Search for the cell housing the specified text and yield its [X, Y] center coordinate. 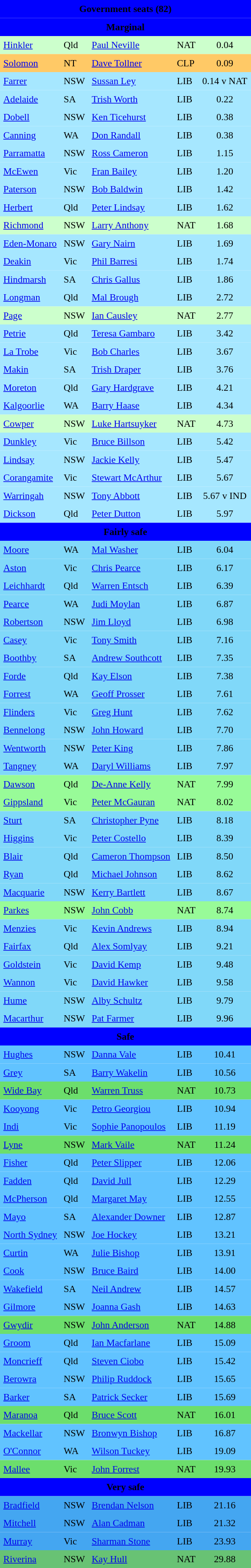
Adelaide [30, 99]
Kooyong [30, 1108]
5.97 [225, 514]
3.76 [225, 369]
12.29 [225, 1180]
Lindsay [30, 459]
Warren Truss [131, 1090]
Bob Charles [131, 351]
North Sydney [30, 1235]
Marginal [125, 27]
0.09 [225, 63]
Ken Ticehurst [131, 117]
6.04 [225, 550]
Moore [30, 550]
Margaret May [131, 1199]
Makin [30, 369]
CLP [186, 63]
John Cobb [131, 910]
7.62 [225, 712]
Moreton [30, 387]
14.57 [225, 1288]
8.18 [225, 820]
David Hawker [131, 982]
7.38 [225, 676]
Phil Barresi [131, 261]
Joe Hockey [131, 1235]
Peter Slipper [131, 1163]
0.22 [225, 99]
Groom [30, 1343]
0.14 v NAT [225, 81]
Petro Georgiou [131, 1108]
Barker [30, 1397]
McPherson [30, 1199]
6.98 [225, 622]
Dunkley [30, 442]
Larry Anthony [131, 225]
12.55 [225, 1199]
Trish Draper [131, 369]
11.19 [225, 1126]
O'Connor [30, 1451]
Alan Cadman [131, 1523]
Wannon [30, 982]
Hinkler [30, 45]
7.16 [225, 640]
9.21 [225, 946]
15.65 [225, 1379]
1.69 [225, 243]
Petrie [30, 333]
8.39 [225, 838]
Gwydir [30, 1325]
Joanna Gash [131, 1307]
Pat Farmer [131, 1018]
Maranoa [30, 1415]
Farrer [30, 81]
Don Randall [131, 135]
Canning [30, 135]
Macquarie [30, 892]
Mal Brough [131, 297]
Julie Bishop [131, 1252]
21.16 [225, 1505]
7.70 [225, 730]
8.02 [225, 802]
John Anderson [131, 1325]
Warringah [30, 495]
Very safe [125, 1487]
Longman [30, 297]
Greg Hunt [131, 712]
8.50 [225, 856]
Bruce Baird [131, 1271]
Tony Smith [131, 640]
Ian Causley [131, 315]
1.62 [225, 207]
Casey [30, 640]
Judi Moylan [131, 604]
9.48 [225, 964]
Forde [30, 676]
9.58 [225, 982]
15.69 [225, 1397]
4.21 [225, 387]
Gippsland [30, 802]
Aston [30, 567]
Richmond [30, 225]
2.77 [225, 315]
Sharman Stone [131, 1541]
15.09 [225, 1343]
Peter King [131, 748]
Warren Entsch [131, 586]
1.68 [225, 225]
8.62 [225, 874]
Corangamite [30, 478]
Kerry Bartlett [131, 892]
Steven Ciobo [131, 1361]
Flinders [30, 712]
Pearce [30, 604]
Curtin [30, 1252]
15.42 [225, 1361]
Mayo [30, 1216]
Gilmore [30, 1307]
Parkes [30, 910]
Wakefield [30, 1288]
19.93 [225, 1469]
De-Anne Kelly [131, 784]
Murray [30, 1541]
3.67 [225, 351]
Higgins [30, 838]
14.88 [225, 1325]
8.74 [225, 910]
John Forrest [131, 1469]
Peter Dutton [131, 514]
Cowper [30, 423]
7.61 [225, 694]
Jim Lloyd [131, 622]
Fairly safe [125, 531]
Sturt [30, 820]
Michael Johnson [131, 874]
Mark Vaile [131, 1144]
Philip Ruddock [131, 1379]
Cameron Thompson [131, 856]
29.88 [225, 1559]
Moncrieff [30, 1361]
Cook [30, 1271]
Patrick Secker [131, 1397]
Macarthur [30, 1018]
Robertson [30, 622]
Teresa Gambaro [131, 333]
Wentworth [30, 748]
16.01 [225, 1415]
2.72 [225, 297]
Leichhardt [30, 586]
7.86 [225, 748]
6.39 [225, 586]
Berowra [30, 1379]
Mallee [30, 1469]
Bruce Billson [131, 442]
14.63 [225, 1307]
Alby Schultz [131, 1000]
0.04 [225, 45]
Tangney [30, 766]
Neil Andrew [131, 1288]
Indi [30, 1126]
Dobell [30, 117]
Hume [30, 1000]
Trish Worth [131, 99]
Chris Gallus [131, 279]
Fran Bailey [131, 171]
4.73 [225, 423]
9.79 [225, 1000]
David Kemp [131, 964]
Paterson [30, 189]
Government seats (82) [125, 9]
9.96 [225, 1018]
1.74 [225, 261]
Dickson [30, 514]
Lyne [30, 1144]
7.35 [225, 658]
Luke Hartsuyker [131, 423]
Grey [30, 1072]
13.21 [225, 1235]
David Jull [131, 1180]
Bob Baldwin [131, 189]
Andrew Southcott [131, 658]
Jackie Kelly [131, 459]
Kevin Andrews [131, 928]
Wilson Tuckey [131, 1451]
Peter Lindsay [131, 207]
Danna Vale [131, 1054]
Peter Costello [131, 838]
10.73 [225, 1090]
Eden-Monaro [30, 243]
Alex Somlyay [131, 946]
Kay Elson [131, 676]
NT [75, 63]
Barry Haase [131, 405]
Fadden [30, 1180]
Mitchell [30, 1523]
3.42 [225, 333]
1.42 [225, 189]
10.41 [225, 1054]
7.99 [225, 784]
Hughes [30, 1054]
8.94 [225, 928]
Menzies [30, 928]
Barry Wakelin [131, 1072]
Peter McGauran [131, 802]
Solomon [30, 63]
John Howard [131, 730]
Alexander Downer [131, 1216]
Parramatta [30, 153]
Gary Nairn [131, 243]
Stewart McArthur [131, 478]
10.56 [225, 1072]
1.15 [225, 153]
Mal Washer [131, 550]
5.67 v IND [225, 495]
Ross Cameron [131, 153]
5.42 [225, 442]
5.47 [225, 459]
Dave Tollner [131, 63]
McEwen [30, 171]
La Trobe [30, 351]
Brendan Nelson [131, 1505]
1.86 [225, 279]
Herbert [30, 207]
Paul Neville [131, 45]
Ian Macfarlane [131, 1343]
21.32 [225, 1523]
Safe [125, 1036]
Forrest [30, 694]
Tony Abbott [131, 495]
6.87 [225, 604]
Ryan [30, 874]
14.00 [225, 1271]
Wide Bay [30, 1090]
Page [30, 315]
Blair [30, 856]
16.87 [225, 1433]
Geoff Prosser [131, 694]
Daryl Williams [131, 766]
Dawson [30, 784]
23.93 [225, 1541]
Bennelong [30, 730]
13.91 [225, 1252]
10.94 [225, 1108]
Gary Hardgrave [131, 387]
Kay Hull [131, 1559]
Fisher [30, 1163]
11.24 [225, 1144]
Riverina [30, 1559]
Boothby [30, 658]
7.97 [225, 766]
Bruce Scott [131, 1415]
8.67 [225, 892]
Fairfax [30, 946]
Chris Pearce [131, 567]
Sussan Ley [131, 81]
Bradfield [30, 1505]
19.09 [225, 1451]
12.06 [225, 1163]
Kalgoorlie [30, 405]
Goldstein [30, 964]
Deakin [30, 261]
Sophie Panopoulos [131, 1126]
1.20 [225, 171]
4.34 [225, 405]
Christopher Pyne [131, 820]
12.87 [225, 1216]
6.17 [225, 567]
5.67 [225, 478]
Hindmarsh [30, 279]
Bronwyn Bishop [131, 1433]
Mackellar [30, 1433]
